For the text-containing cell, return its midpoint in [x, y] coordinate format. 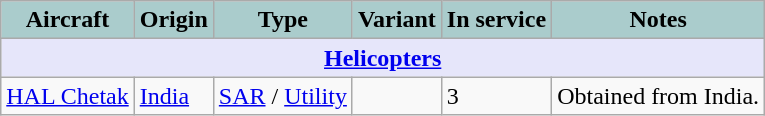
Notes [658, 20]
Variant [396, 20]
Type [282, 20]
3 [496, 96]
HAL Chetak [68, 96]
SAR / Utility [282, 96]
India [174, 96]
In service [496, 20]
Obtained from India. [658, 96]
Helicopters [383, 58]
Origin [174, 20]
Aircraft [68, 20]
